Find where the given text appears and provide that cell's center as (x, y) coordinate. 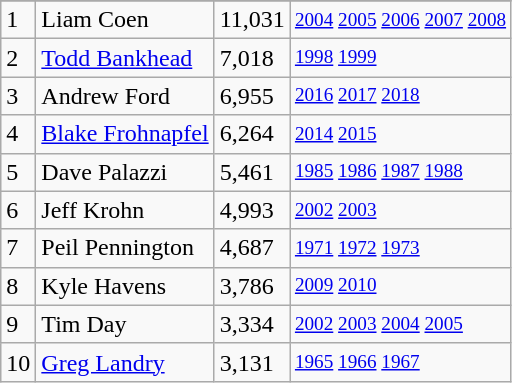
8 (18, 286)
Peil Pennington (125, 248)
4,687 (252, 248)
5,461 (252, 172)
1 (18, 20)
Liam Coen (125, 20)
3,131 (252, 362)
2002 2003 (400, 210)
Greg Landry (125, 362)
2 (18, 58)
Jeff Krohn (125, 210)
Blake Frohnapfel (125, 134)
11,031 (252, 20)
2002 2003 2004 2005 (400, 324)
7 (18, 248)
2004 2005 2006 2007 2008 (400, 20)
2016 2017 2018 (400, 96)
1971 1972 1973 (400, 248)
Todd Bankhead (125, 58)
9 (18, 324)
6 (18, 210)
4 (18, 134)
1998 1999 (400, 58)
5 (18, 172)
4,993 (252, 210)
6,264 (252, 134)
7,018 (252, 58)
Andrew Ford (125, 96)
2009 2010 (400, 286)
Kyle Havens (125, 286)
1965 1966 1967 (400, 362)
10 (18, 362)
3 (18, 96)
2014 2015 (400, 134)
3,334 (252, 324)
6,955 (252, 96)
Dave Palazzi (125, 172)
Tim Day (125, 324)
1985 1986 1987 1988 (400, 172)
3,786 (252, 286)
